Provide the (X, Y) coordinate of the cell's center where the given text is located.  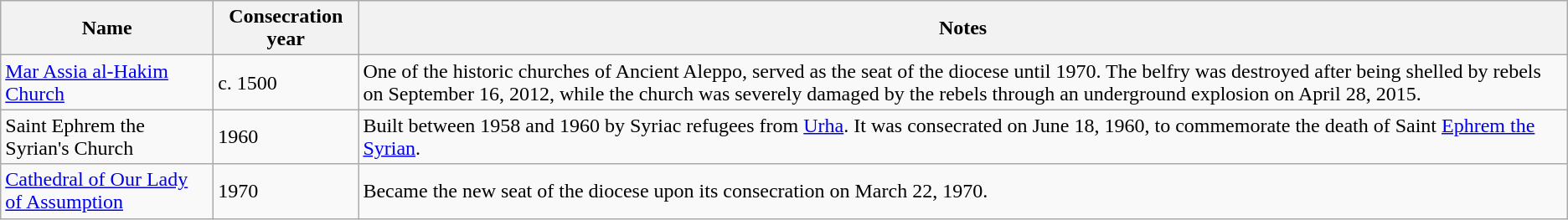
1970 (286, 191)
Mar Assia al-Hakim Church (107, 82)
Cathedral of Our Lady of Assumption (107, 191)
Notes (963, 28)
c. 1500 (286, 82)
Name (107, 28)
Became the new seat of the diocese upon its consecration on March 22, 1970. (963, 191)
Built between 1958 and 1960 by Syriac refugees from Urha. It was consecrated on June 18, 1960, to commemorate the death of Saint Ephrem the Syrian. (963, 137)
1960 (286, 137)
Consecration year (286, 28)
Saint Ephrem the Syrian's Church (107, 137)
